Provide the [x, y] coordinate of the cell's center where the given text is located.  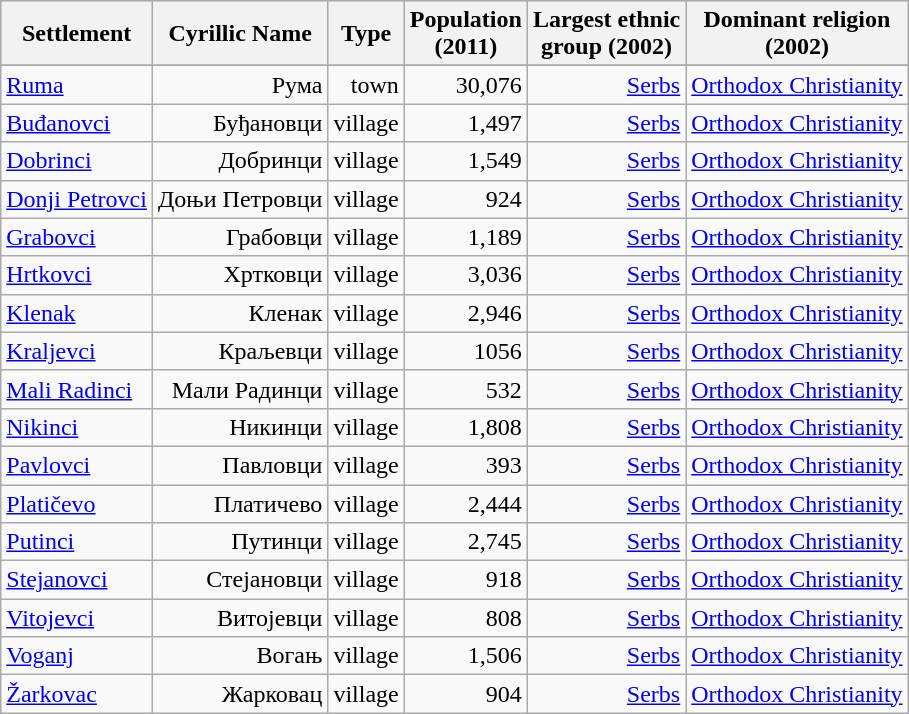
Кленак [240, 313]
Хртковци [240, 275]
Dobrinci [77, 161]
808 [466, 618]
Павловци [240, 465]
30,076 [466, 85]
Voganj [77, 656]
Type [366, 34]
Грабовци [240, 237]
Никинци [240, 427]
904 [466, 694]
Жарковац [240, 694]
1,506 [466, 656]
Donji Petrovci [77, 199]
2,745 [466, 542]
Вогањ [240, 656]
Largest ethnicgroup (2002) [606, 34]
3,036 [466, 275]
Стејановци [240, 580]
1,808 [466, 427]
918 [466, 580]
Settlement [77, 34]
393 [466, 465]
2,444 [466, 503]
Путинци [240, 542]
Cyrillic Name [240, 34]
532 [466, 389]
Grabovci [77, 237]
Мали Радинци [240, 389]
Vitojevci [77, 618]
Добринци [240, 161]
Putinci [77, 542]
Pavlovci [77, 465]
Population(2011) [466, 34]
Stejanovci [77, 580]
Платичево [240, 503]
Hrtkovci [77, 275]
Nikinci [77, 427]
Доњи Петровци [240, 199]
Žarkovac [77, 694]
Kraljevci [77, 351]
Краљевци [240, 351]
Klenak [77, 313]
Витојевци [240, 618]
Platičevo [77, 503]
1056 [466, 351]
Mali Radinci [77, 389]
924 [466, 199]
town [366, 85]
2,946 [466, 313]
Buđanovci [77, 123]
1,497 [466, 123]
Рума [240, 85]
1,189 [466, 237]
1,549 [466, 161]
Буђановци [240, 123]
Ruma [77, 85]
Dominant religion(2002) [797, 34]
